From the cell containing the given text, extract its center point as [X, Y] coordinate. 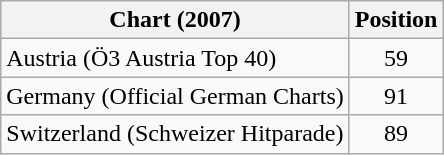
Position [396, 20]
89 [396, 134]
59 [396, 58]
Switzerland (Schweizer Hitparade) [175, 134]
91 [396, 96]
Germany (Official German Charts) [175, 96]
Chart (2007) [175, 20]
Austria (Ö3 Austria Top 40) [175, 58]
